Return (x, y) of the center of cell containing provided text 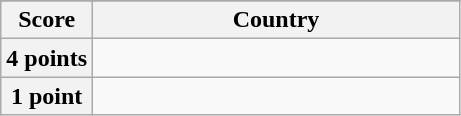
Country (276, 20)
4 points (47, 58)
1 point (47, 96)
Score (47, 20)
